Locate the cell with the specified text and output its [x, y] center coordinate. 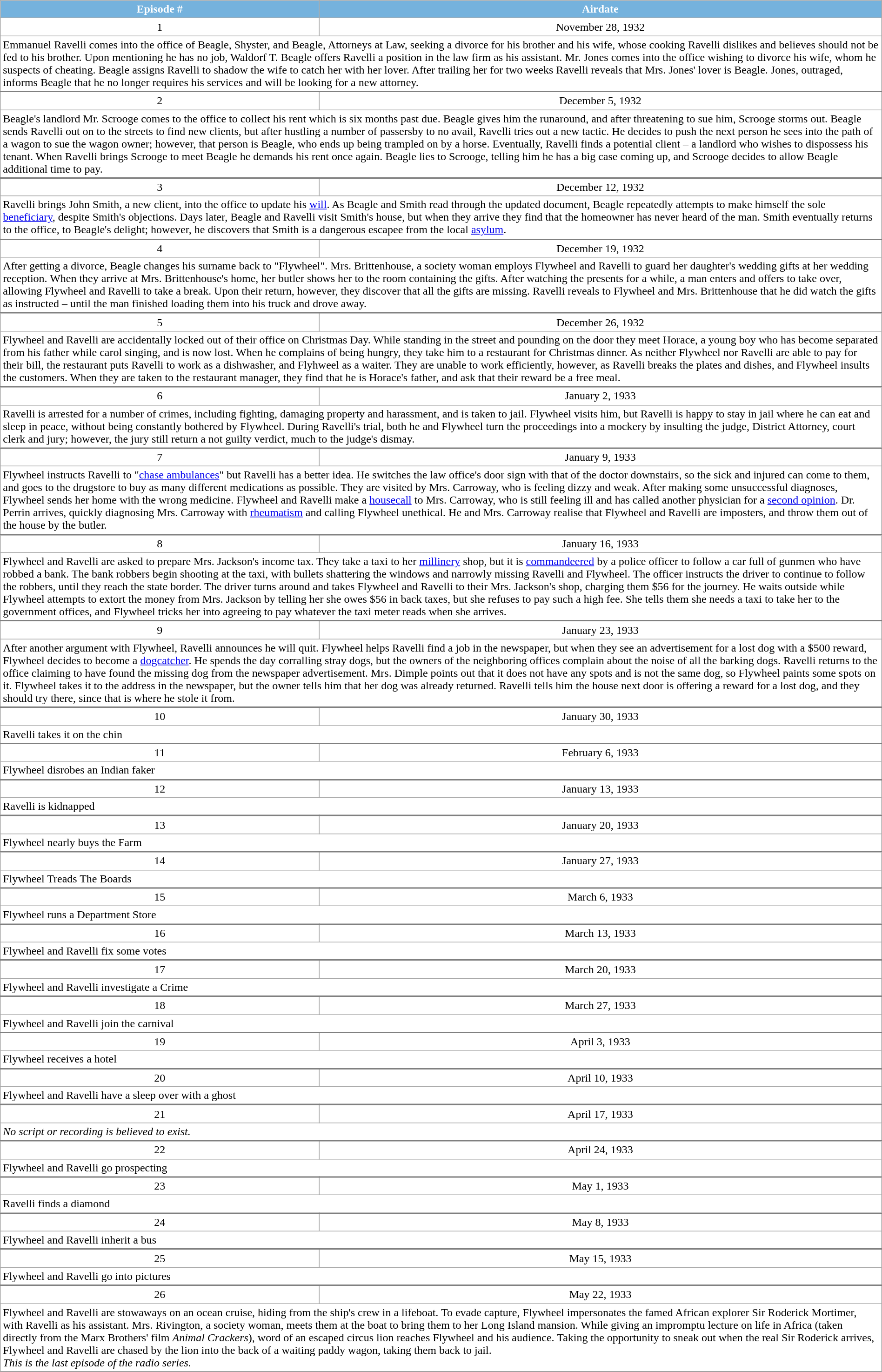
May 22, 1933 [601, 1295]
17 [160, 969]
January 23, 1933 [601, 630]
January 30, 1933 [601, 717]
14 [160, 861]
5 [160, 322]
January 20, 1933 [601, 825]
21 [160, 1114]
Flywheel and Ravelli fix some votes [441, 951]
December 26, 1932 [601, 322]
3 [160, 187]
Flywheel and Ravelli inherit a bus [441, 1240]
18 [160, 1005]
23 [160, 1186]
March 13, 1933 [601, 933]
November 28, 1932 [601, 27]
Flywheel and Ravelli have a sleep over with a ghost [441, 1096]
4 [160, 249]
Flywheel Treads The Boards [441, 879]
January 27, 1933 [601, 861]
Flywheel receives a hotel [441, 1059]
April 3, 1933 [601, 1042]
Flywheel nearly buys the Farm [441, 842]
26 [160, 1295]
25 [160, 1258]
Ravelli takes it on the chin [441, 734]
May 15, 1933 [601, 1258]
December 5, 1932 [601, 101]
No script or recording is believed to exist. [441, 1132]
19 [160, 1042]
15 [160, 897]
Flywheel and Ravelli join the carnival [441, 1024]
Flywheel and Ravelli investigate a Crime [441, 988]
January 9, 1933 [601, 457]
10 [160, 717]
April 17, 1933 [601, 1114]
13 [160, 825]
Flywheel disrobes an Indian faker [441, 771]
11 [160, 752]
20 [160, 1078]
Airdate [601, 9]
7 [160, 457]
March 6, 1933 [601, 897]
May 1, 1933 [601, 1186]
January 16, 1933 [601, 544]
22 [160, 1150]
December 12, 1932 [601, 187]
January 13, 1933 [601, 788]
Flywheel and Ravelli go prospecting [441, 1168]
March 27, 1933 [601, 1005]
9 [160, 630]
Ravelli is kidnapped [441, 807]
December 19, 1932 [601, 249]
1 [160, 27]
24 [160, 1222]
Ravelli finds a diamond [441, 1204]
2 [160, 101]
8 [160, 544]
March 20, 1933 [601, 969]
February 6, 1933 [601, 752]
April 24, 1933 [601, 1150]
Flywheel runs a Department Store [441, 915]
16 [160, 933]
May 8, 1933 [601, 1222]
Episode # [160, 9]
January 2, 1933 [601, 396]
12 [160, 788]
April 10, 1933 [601, 1078]
Flywheel and Ravelli go into pictures [441, 1276]
6 [160, 396]
